Locate the cell with the specified text and output its [X, Y] center coordinate. 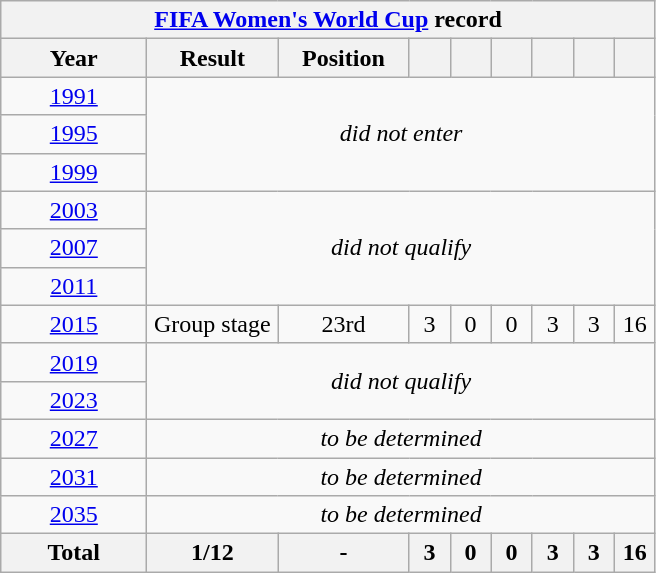
1999 [74, 172]
FIFA Women's World Cup record [328, 20]
2023 [74, 400]
23rd [344, 324]
Position [344, 58]
1/12 [212, 553]
Group stage [212, 324]
2011 [74, 286]
Year [74, 58]
Result [212, 58]
2007 [74, 248]
2015 [74, 324]
1995 [74, 134]
2019 [74, 362]
did not enter [401, 134]
- [344, 553]
2027 [74, 438]
Total [74, 553]
1991 [74, 96]
2003 [74, 210]
2031 [74, 477]
2035 [74, 515]
